Scan for the cell matching the given text and deliver its [x, y] coordinate at center. 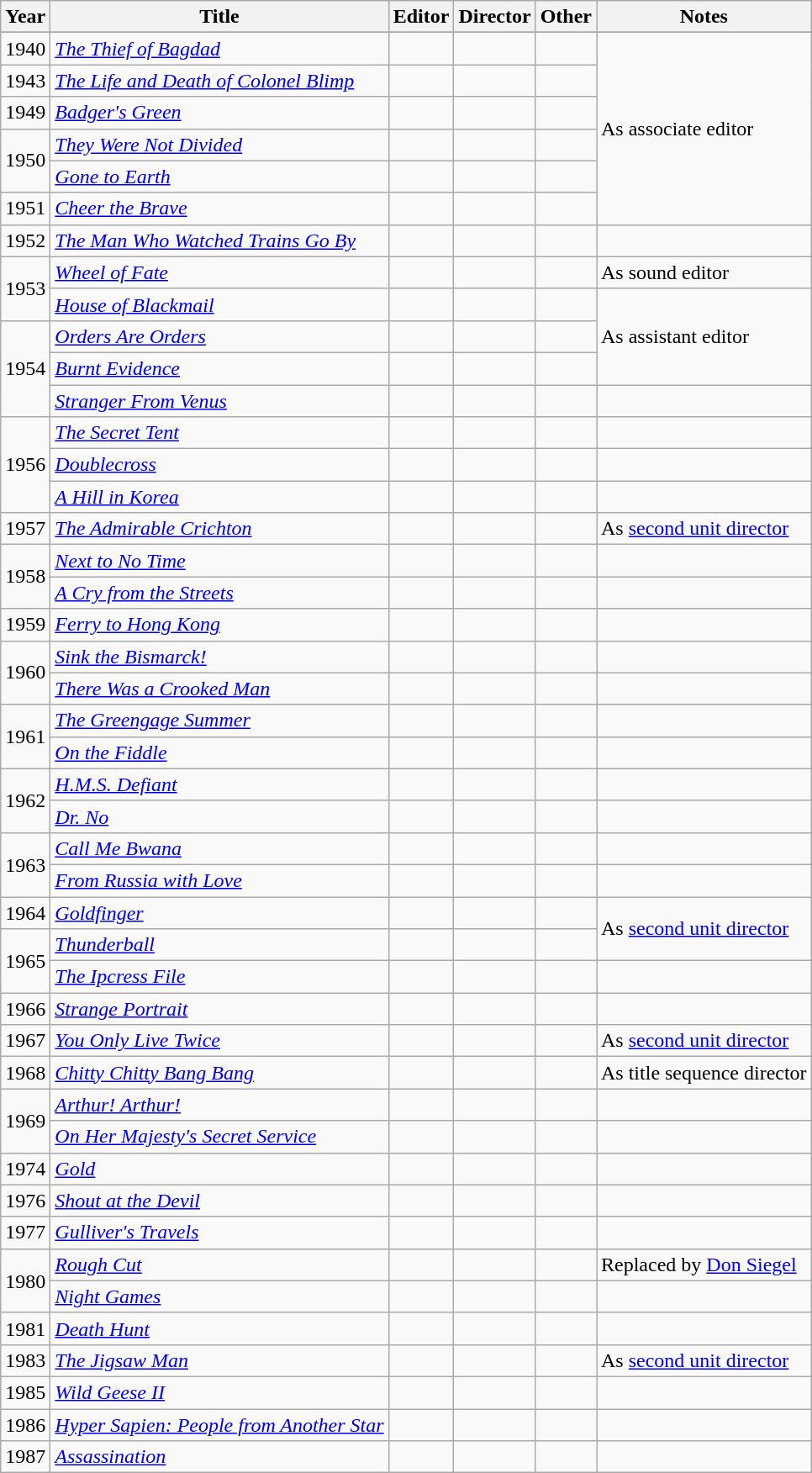
1977 [25, 1233]
Ferry to Hong Kong [219, 625]
1953 [25, 288]
There Was a Crooked Man [219, 689]
1959 [25, 625]
Sink the Bismarck! [219, 657]
1985 [25, 1392]
The Secret Tent [219, 433]
On the Fiddle [219, 752]
A Cry from the Streets [219, 593]
From Russia with Love [219, 880]
Editor [421, 17]
1964 [25, 912]
1960 [25, 673]
1952 [25, 240]
1949 [25, 113]
The Man Who Watched Trains Go By [219, 240]
Assassination [219, 1457]
1987 [25, 1457]
As sound editor [704, 272]
As associate editor [704, 129]
Death Hunt [219, 1328]
1963 [25, 864]
House of Blackmail [219, 304]
Goldfinger [219, 912]
1956 [25, 465]
H.M.S. Defiant [219, 784]
The Admirable Crichton [219, 529]
1950 [25, 161]
1958 [25, 577]
Chitty Chitty Bang Bang [219, 1073]
Wheel of Fate [219, 272]
Year [25, 17]
Replaced by Don Siegel [704, 1264]
1969 [25, 1121]
Title [219, 17]
Thunderball [219, 945]
Director [494, 17]
You Only Live Twice [219, 1041]
As title sequence director [704, 1073]
1966 [25, 1009]
The Greengage Summer [219, 721]
As assistant editor [704, 336]
1967 [25, 1041]
They Were Not Divided [219, 145]
1943 [25, 81]
The Ipcress File [219, 977]
Hyper Sapien: People from Another Star [219, 1425]
Doublecross [219, 465]
Orders Are Orders [219, 336]
The Thief of Bagdad [219, 49]
Arthur! Arthur! [219, 1105]
1968 [25, 1073]
Shout at the Devil [219, 1201]
1983 [25, 1360]
1954 [25, 368]
Dr. No [219, 816]
1986 [25, 1425]
Strange Portrait [219, 1009]
The Life and Death of Colonel Blimp [219, 81]
Burnt Evidence [219, 368]
Cheer the Brave [219, 209]
1981 [25, 1328]
1940 [25, 49]
1961 [25, 736]
A Hill in Korea [219, 497]
Rough Cut [219, 1264]
1962 [25, 800]
Badger's Green [219, 113]
1951 [25, 209]
Gulliver's Travels [219, 1233]
Notes [704, 17]
Next to No Time [219, 561]
Gold [219, 1169]
Night Games [219, 1296]
1974 [25, 1169]
On Her Majesty's Secret Service [219, 1137]
Call Me Bwana [219, 848]
1957 [25, 529]
Stranger From Venus [219, 401]
The Jigsaw Man [219, 1360]
1965 [25, 961]
1980 [25, 1280]
Wild Geese II [219, 1392]
Other [566, 17]
1976 [25, 1201]
Gone to Earth [219, 177]
